Output the [X, Y] coordinate of the center of the cell containing the given text.  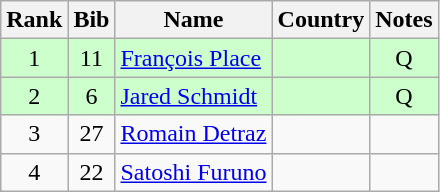
1 [34, 58]
Jared Schmidt [194, 96]
Bib [92, 20]
3 [34, 134]
11 [92, 58]
François Place [194, 58]
27 [92, 134]
Rank [34, 20]
Romain Detraz [194, 134]
22 [92, 172]
4 [34, 172]
Satoshi Furuno [194, 172]
2 [34, 96]
Notes [404, 20]
Name [194, 20]
Country [321, 20]
6 [92, 96]
